Capture the cell that displays the provided text and extract its (x, y) central coordinate. 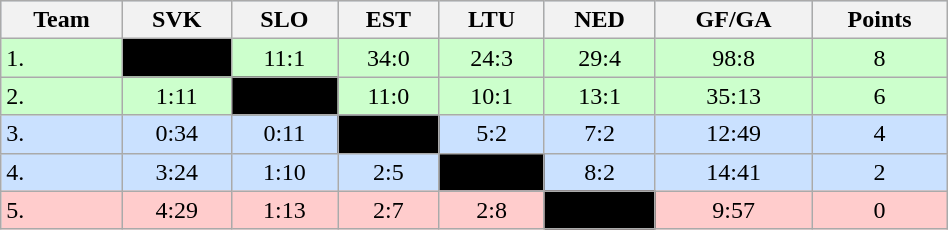
Team (62, 20)
13:1 (600, 96)
SLO (284, 20)
Points (880, 20)
4:29 (176, 210)
14:41 (734, 172)
8 (880, 58)
0:11 (284, 134)
6 (880, 96)
7:2 (600, 134)
0:34 (176, 134)
2. (62, 96)
1:10 (284, 172)
4 (880, 134)
2 (880, 172)
NED (600, 20)
SVK (176, 20)
4. (62, 172)
12:49 (734, 134)
0 (880, 210)
2:7 (389, 210)
2:5 (389, 172)
9:57 (734, 210)
5. (62, 210)
24:3 (492, 58)
1:11 (176, 96)
10:1 (492, 96)
2:8 (492, 210)
8:2 (600, 172)
11:0 (389, 96)
1. (62, 58)
11:1 (284, 58)
3. (62, 134)
3:24 (176, 172)
1:13 (284, 210)
35:13 (734, 96)
34:0 (389, 58)
5:2 (492, 134)
GF/GA (734, 20)
98:8 (734, 58)
29:4 (600, 58)
LTU (492, 20)
EST (389, 20)
